Provide the (x, y) coordinate of the cell's center where the given text is located.  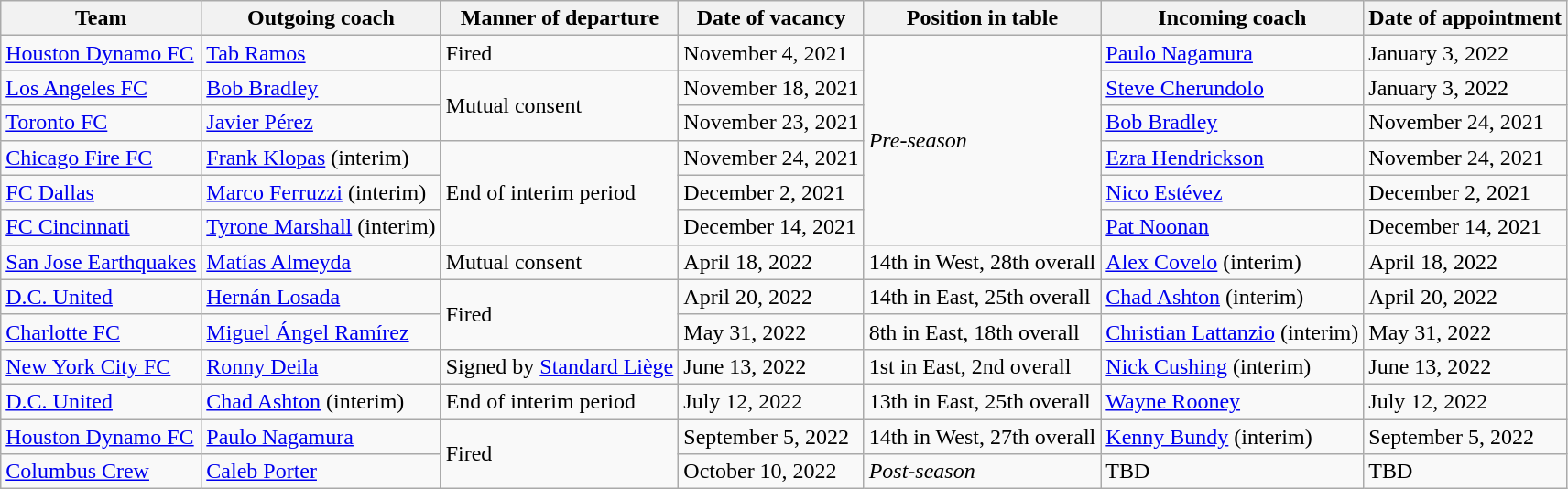
San Jose Earthquakes (101, 262)
Date of vacancy (771, 18)
Pre-season (982, 140)
Position in table (982, 18)
Charlotte FC (101, 331)
Frank Klopas (interim) (321, 158)
Hernán Losada (321, 297)
October 10, 2022 (771, 472)
Wayne Rooney (1233, 401)
Alex Covelo (interim) (1233, 262)
Tyrone Marshall (interim) (321, 227)
Matías Almeyda (321, 262)
Tab Ramos (321, 53)
Signed by Standard Liège (560, 366)
Pat Noonan (1233, 227)
1st in East, 2nd overall (982, 366)
Nico Estévez (1233, 192)
Columbus Crew (101, 472)
Christian Lattanzio (interim) (1233, 331)
13th in East, 25th overall (982, 401)
FC Dallas (101, 192)
Manner of departure (560, 18)
Miguel Ángel Ramírez (321, 331)
14th in West, 28th overall (982, 262)
Ezra Hendrickson (1233, 158)
Post-season (982, 472)
Marco Ferruzzi (interim) (321, 192)
Javier Pérez (321, 123)
FC Cincinnati (101, 227)
November 4, 2021 (771, 53)
Steve Cherundolo (1233, 88)
Ronny Deila (321, 366)
14th in West, 27th overall (982, 437)
Date of appointment (1465, 18)
8th in East, 18th overall (982, 331)
Outgoing coach (321, 18)
Los Angeles FC (101, 88)
November 18, 2021 (771, 88)
14th in East, 25th overall (982, 297)
November 23, 2021 (771, 123)
New York City FC (101, 366)
Chicago Fire FC (101, 158)
Nick Cushing (interim) (1233, 366)
Toronto FC (101, 123)
Kenny Bundy (interim) (1233, 437)
Caleb Porter (321, 472)
Incoming coach (1233, 18)
Team (101, 18)
